Locate the cell with the specified text and output its [X, Y] center coordinate. 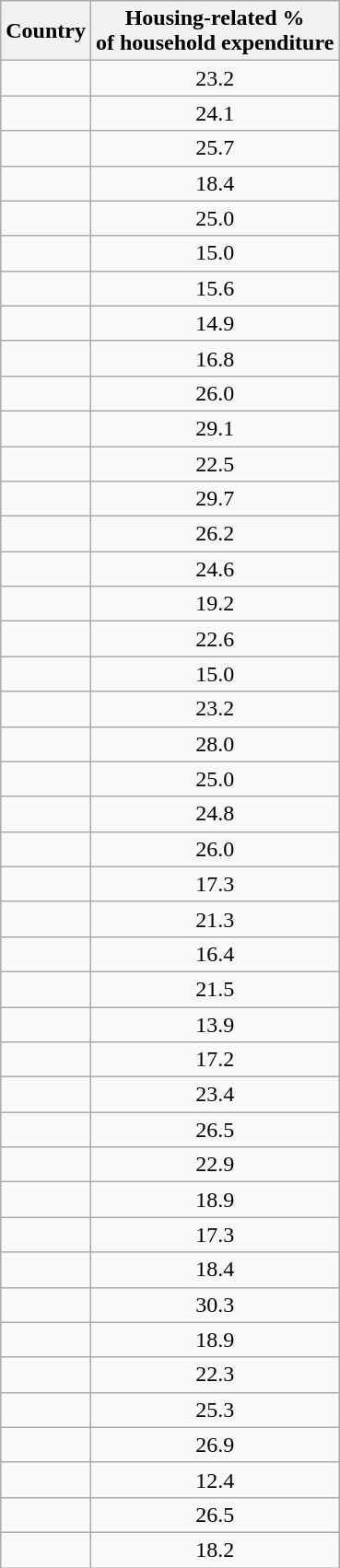
25.7 [214, 148]
28.0 [214, 744]
30.3 [214, 1305]
29.7 [214, 499]
24.6 [214, 569]
Country [46, 31]
26.2 [214, 534]
22.9 [214, 1165]
23.4 [214, 1095]
22.5 [214, 463]
17.2 [214, 1060]
22.3 [214, 1375]
24.8 [214, 814]
18.2 [214, 1550]
12.4 [214, 1480]
25.3 [214, 1410]
21.5 [214, 989]
14.9 [214, 323]
15.6 [214, 288]
16.8 [214, 358]
24.1 [214, 113]
13.9 [214, 1025]
Housing-related %of household expenditure [214, 31]
19.2 [214, 604]
29.1 [214, 428]
16.4 [214, 954]
26.9 [214, 1445]
21.3 [214, 919]
22.6 [214, 639]
